Identify which cell holds the provided text, then report its (X, Y) central coordinate. 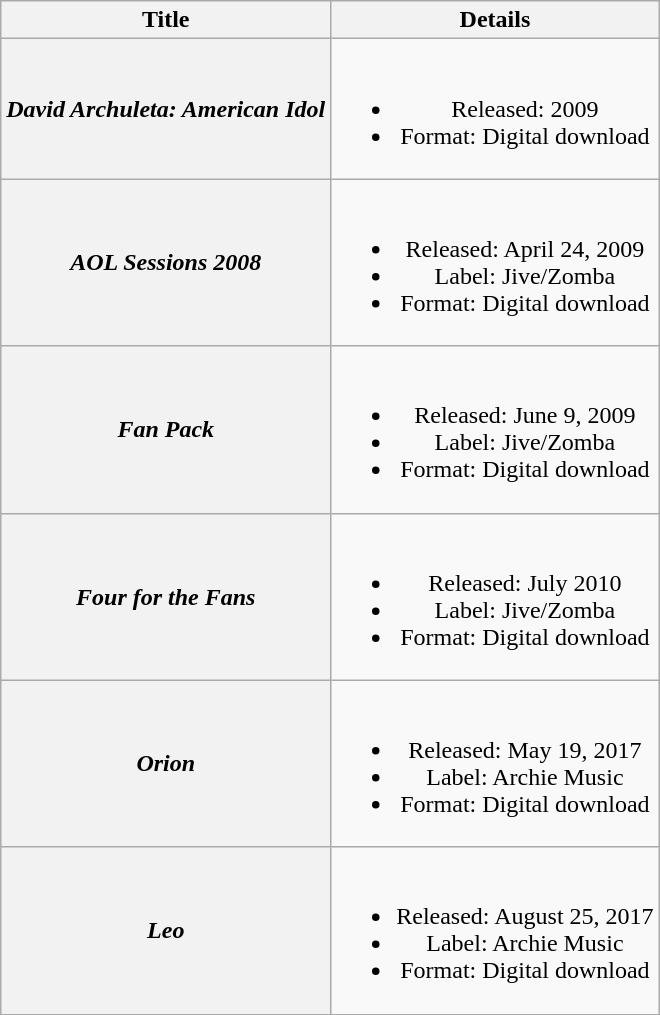
David Archuleta: American Idol (166, 109)
Released: May 19, 2017Label: Archie MusicFormat: Digital download (495, 764)
Details (495, 20)
Released: June 9, 2009Label: Jive/ZombaFormat: Digital download (495, 430)
Orion (166, 764)
Released: April 24, 2009Label: Jive/ZombaFormat: Digital download (495, 262)
Title (166, 20)
Four for the Fans (166, 596)
Released: July 2010Label: Jive/ZombaFormat: Digital download (495, 596)
Leo (166, 930)
Fan Pack (166, 430)
Released: 2009Format: Digital download (495, 109)
Released: August 25, 2017Label: Archie MusicFormat: Digital download (495, 930)
AOL Sessions 2008 (166, 262)
